Find where the given text appears and provide that cell's center as [x, y] coordinate. 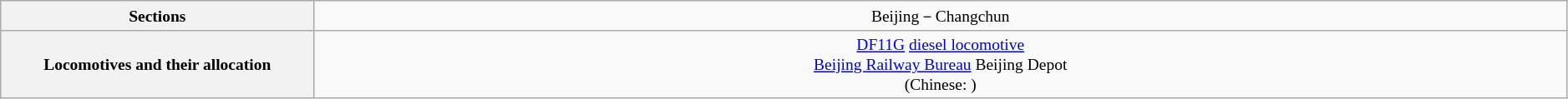
DF11G diesel locomotiveBeijing Railway Bureau Beijing Depot(Chinese: ) [941, 65]
Locomotives and their allocation [157, 65]
Sections [157, 16]
Beijing－Changchun [941, 16]
